Capture the cell that displays the provided text and extract its [x, y] central coordinate. 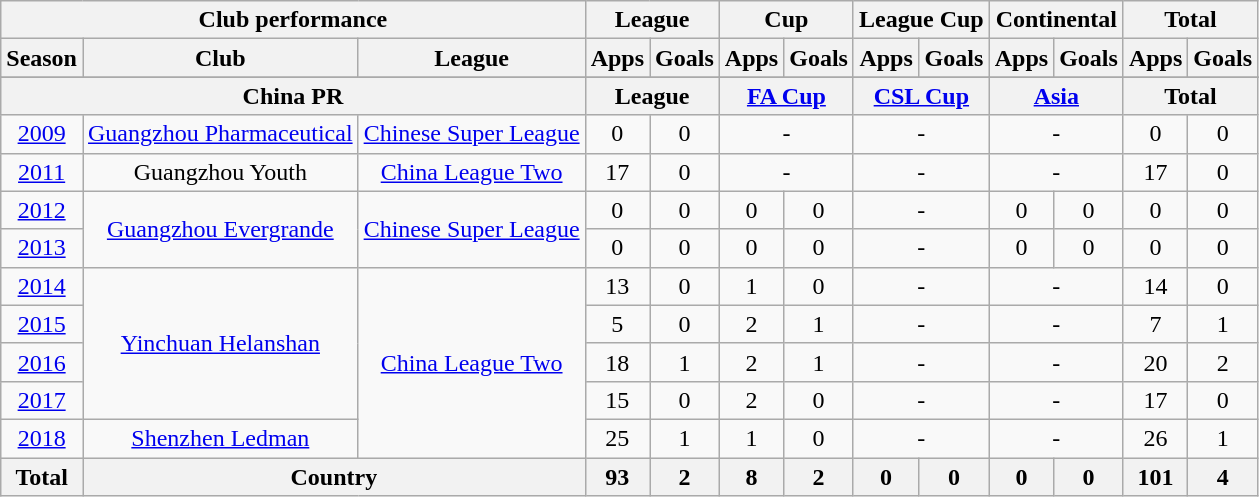
93 [617, 477]
14 [1155, 286]
18 [617, 362]
Country [334, 477]
Club performance [293, 20]
Cup [786, 20]
20 [1155, 362]
China PR [293, 96]
Club [220, 58]
CSL Cup [921, 96]
Continental [1056, 20]
League Cup [921, 20]
Guangzhou Evergrande [220, 229]
26 [1155, 438]
13 [617, 286]
4 [1223, 477]
2015 [42, 324]
8 [751, 477]
101 [1155, 477]
Yinchuan Helanshan [220, 343]
Shenzhen Ledman [220, 438]
2018 [42, 438]
2011 [42, 172]
7 [1155, 324]
2013 [42, 248]
2009 [42, 134]
2016 [42, 362]
FA Cup [786, 96]
Asia [1056, 96]
5 [617, 324]
Season [42, 58]
25 [617, 438]
15 [617, 400]
2014 [42, 286]
2012 [42, 210]
2017 [42, 400]
Guangzhou Pharmaceutical [220, 134]
Guangzhou Youth [220, 172]
